Search for the cell housing the specified text and yield its [X, Y] center coordinate. 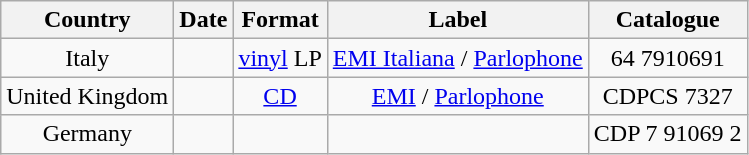
64 7910691 [668, 58]
CD [280, 96]
EMI / Parlophone [458, 96]
vinyl LP [280, 58]
CDP 7 91069 2 [668, 134]
Country [88, 20]
Italy [88, 58]
Date [204, 20]
United Kingdom [88, 96]
Catalogue [668, 20]
Label [458, 20]
CDPCS 7327 [668, 96]
Format [280, 20]
EMI Italiana / Parlophone [458, 58]
Germany [88, 134]
